Search for the cell housing the specified text and yield its [X, Y] center coordinate. 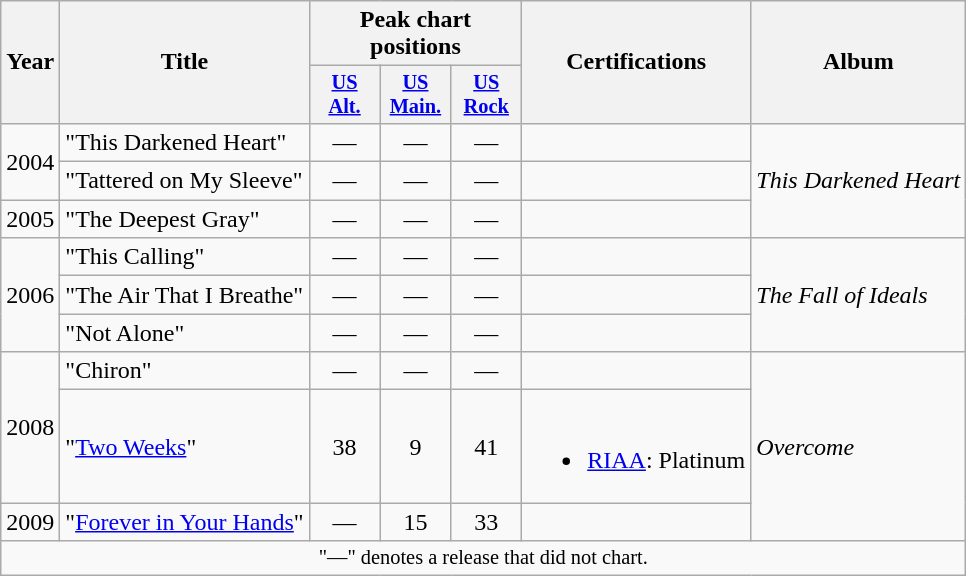
41 [486, 446]
33 [486, 522]
2004 [30, 161]
"This Darkened Heart" [184, 142]
"The Deepest Gray" [184, 219]
This Darkened Heart [858, 180]
Title [184, 62]
2008 [30, 428]
"Forever in Your Hands" [184, 522]
The Fall of Ideals [858, 295]
"The Air That I Breathe" [184, 295]
"Chiron" [184, 371]
"Not Alone" [184, 333]
"Tattered on My Sleeve" [184, 181]
Year [30, 62]
USAlt. [344, 95]
Certifications [636, 62]
"Two Weeks" [184, 446]
Overcome [858, 446]
USMain. [416, 95]
RIAA: Platinum [636, 446]
"—" denotes a release that did not chart. [484, 558]
USRock [486, 95]
2005 [30, 219]
Album [858, 62]
2006 [30, 295]
9 [416, 446]
"This Calling" [184, 257]
Peak chart positions [416, 34]
38 [344, 446]
15 [416, 522]
2009 [30, 522]
